For the text-containing cell, return its midpoint in [x, y] coordinate format. 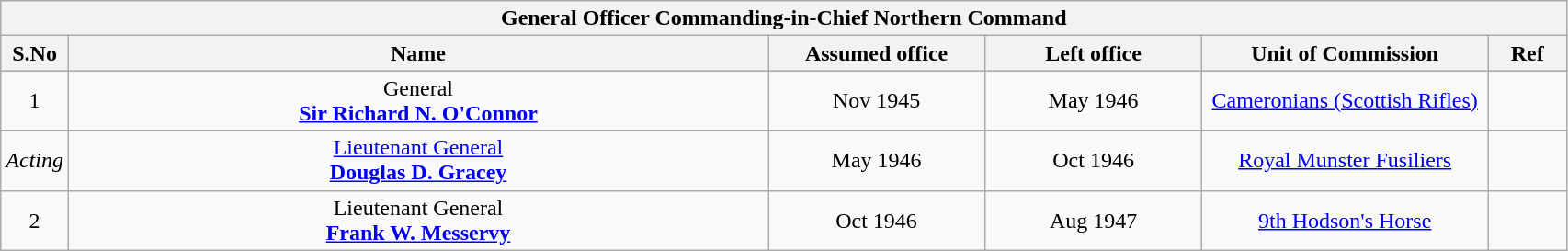
Lieutenant GeneralFrank W. Messervy [417, 221]
GeneralSir Richard N. O'Connor [417, 101]
Name [417, 53]
Royal Munster Fusiliers [1346, 160]
Cameronians (Scottish Rifles) [1346, 101]
Ref [1528, 53]
2 [35, 221]
S.No [35, 53]
1 [35, 101]
Aug 1947 [1094, 221]
General Officer Commanding-in-Chief Northern Command [784, 18]
9th Hodson's Horse [1346, 221]
Acting [35, 160]
Lieutenant GeneralDouglas D. Gracey [417, 160]
Assumed office [877, 53]
Unit of Commission [1346, 53]
Left office [1094, 53]
Nov 1945 [877, 101]
